Provide the (x, y) coordinate of the cell's center where the given text is located.  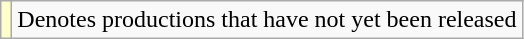
Denotes productions that have not yet been released (267, 20)
